Return [x, y] of the center of cell containing provided text 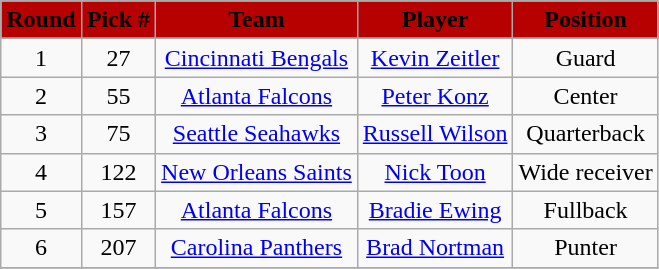
Carolina Panthers [257, 248]
122 [118, 172]
Pick # [118, 20]
4 [41, 172]
Brad Nortman [435, 248]
Fullback [586, 210]
Wide receiver [586, 172]
Punter [586, 248]
Cincinnati Bengals [257, 58]
Position [586, 20]
Seattle Seahawks [257, 134]
Player [435, 20]
Center [586, 96]
New Orleans Saints [257, 172]
Team [257, 20]
55 [118, 96]
Bradie Ewing [435, 210]
1 [41, 58]
Kevin Zeitler [435, 58]
27 [118, 58]
75 [118, 134]
3 [41, 134]
Nick Toon [435, 172]
6 [41, 248]
Russell Wilson [435, 134]
Quarterback [586, 134]
157 [118, 210]
207 [118, 248]
2 [41, 96]
Round [41, 20]
Guard [586, 58]
Peter Konz [435, 96]
5 [41, 210]
